Identify which cell holds the provided text, then report its [X, Y] central coordinate. 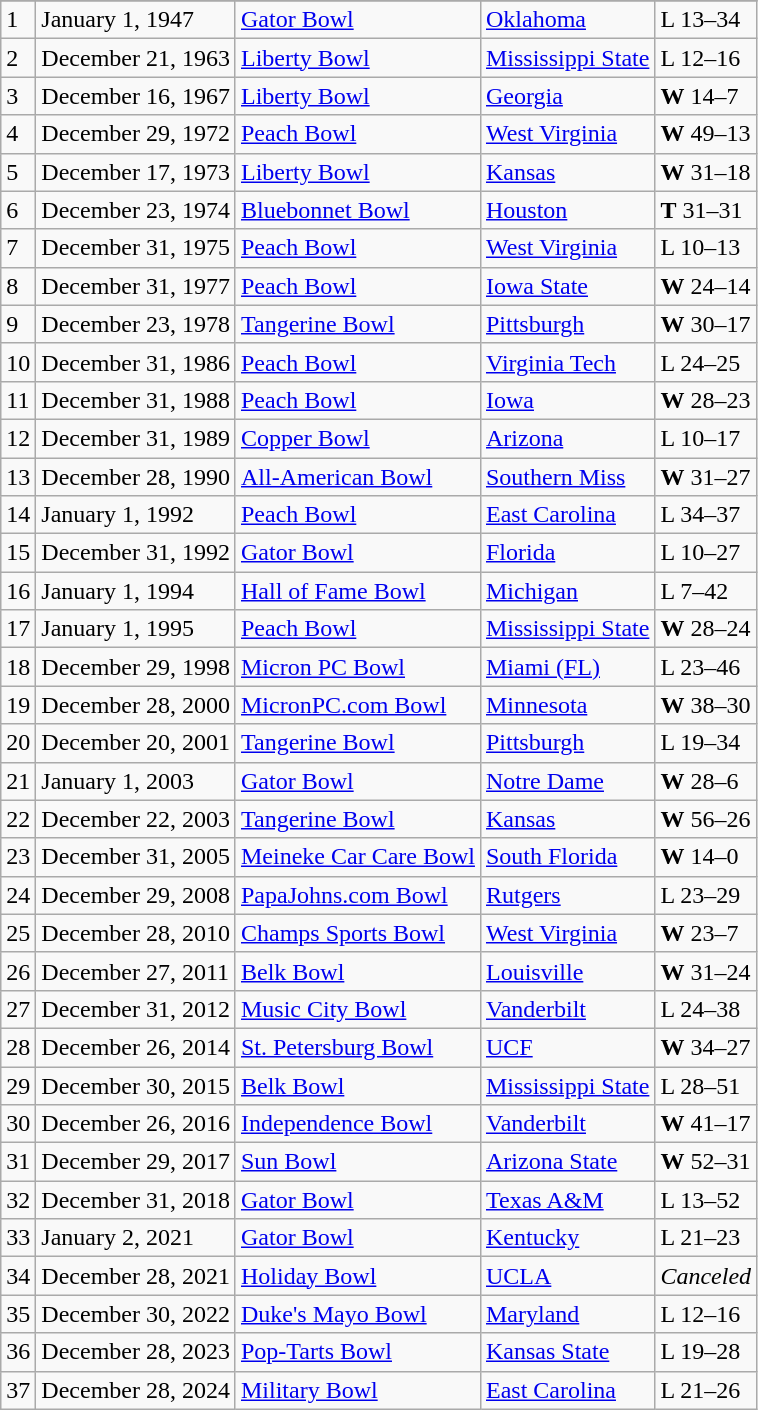
30 [18, 1124]
December 21, 1963 [136, 58]
17 [18, 629]
10 [18, 362]
W 14–7 [706, 96]
December 30, 2015 [136, 1085]
W 34–27 [706, 1047]
W 28–23 [706, 400]
Michigan [567, 591]
Texas A&M [567, 1200]
20 [18, 743]
Louisville [567, 971]
Oklahoma [567, 20]
December 29, 2008 [136, 895]
January 1, 1947 [136, 20]
Maryland [567, 1314]
28 [18, 1047]
December 22, 2003 [136, 819]
December 29, 1998 [136, 667]
W 31–27 [706, 477]
December 28, 2023 [136, 1352]
December 31, 1988 [136, 400]
Virginia Tech [567, 362]
37 [18, 1390]
2 [18, 58]
6 [18, 210]
January 2, 2021 [136, 1238]
December 31, 1992 [136, 553]
December 28, 2024 [136, 1390]
27 [18, 1009]
29 [18, 1085]
Notre Dame [567, 781]
Houston [567, 210]
Canceled [706, 1276]
25 [18, 933]
W 49–13 [706, 134]
W 30–17 [706, 324]
Sun Bowl [358, 1162]
Southern Miss [567, 477]
15 [18, 553]
9 [18, 324]
December 23, 1978 [136, 324]
W 31–18 [706, 172]
L 19–34 [706, 743]
January 1, 1992 [136, 515]
Holiday Bowl [358, 1276]
December 17, 1973 [136, 172]
Arizona [567, 438]
Iowa [567, 400]
24 [18, 895]
33 [18, 1238]
December 29, 2017 [136, 1162]
Champs Sports Bowl [358, 933]
December 27, 2011 [136, 971]
Military Bowl [358, 1390]
W 31–24 [706, 971]
PapaJohns.com Bowl [358, 895]
L 10–13 [706, 248]
Duke's Mayo Bowl [358, 1314]
L 13–52 [706, 1200]
5 [18, 172]
Micron PC Bowl [358, 667]
21 [18, 781]
December 26, 2014 [136, 1047]
Music City Bowl [358, 1009]
Bluebonnet Bowl [358, 210]
W 14–0 [706, 857]
Minnesota [567, 705]
Pop-Tarts Bowl [358, 1352]
January 1, 1994 [136, 591]
December 16, 1967 [136, 96]
December 31, 2018 [136, 1200]
12 [18, 438]
December 28, 2021 [136, 1276]
W 38–30 [706, 705]
W 23–7 [706, 933]
36 [18, 1352]
L 13–34 [706, 20]
South Florida [567, 857]
L 21–26 [706, 1390]
3 [18, 96]
Rutgers [567, 895]
December 31, 1989 [136, 438]
L 10–27 [706, 553]
December 31, 1986 [136, 362]
11 [18, 400]
December 28, 2010 [136, 933]
Hall of Fame Bowl [358, 591]
L 28–51 [706, 1085]
Kentucky [567, 1238]
L 24–25 [706, 362]
L 23–46 [706, 667]
35 [18, 1314]
December 31, 1975 [136, 248]
W 52–31 [706, 1162]
L 7–42 [706, 591]
T 31–31 [706, 210]
L 23–29 [706, 895]
W 56–26 [706, 819]
December 20, 2001 [136, 743]
7 [18, 248]
L 21–23 [706, 1238]
UCF [567, 1047]
Arizona State [567, 1162]
W 41–17 [706, 1124]
December 28, 2000 [136, 705]
December 31, 2012 [136, 1009]
Georgia [567, 96]
13 [18, 477]
January 1, 1995 [136, 629]
St. Petersburg Bowl [358, 1047]
W 28–6 [706, 781]
UCLA [567, 1276]
Copper Bowl [358, 438]
All-American Bowl [358, 477]
14 [18, 515]
Iowa State [567, 286]
32 [18, 1200]
L 19–28 [706, 1352]
December 26, 2016 [136, 1124]
L 24–38 [706, 1009]
18 [18, 667]
8 [18, 286]
L 10–17 [706, 438]
December 30, 2022 [136, 1314]
December 23, 1974 [136, 210]
26 [18, 971]
W 24–14 [706, 286]
1 [18, 20]
22 [18, 819]
Kansas State [567, 1352]
34 [18, 1276]
December 31, 1977 [136, 286]
L 34–37 [706, 515]
Independence Bowl [358, 1124]
19 [18, 705]
December 31, 2005 [136, 857]
January 1, 2003 [136, 781]
December 28, 1990 [136, 477]
23 [18, 857]
W 28–24 [706, 629]
31 [18, 1162]
4 [18, 134]
MicronPC.com Bowl [358, 705]
December 29, 1972 [136, 134]
Miami (FL) [567, 667]
Florida [567, 553]
16 [18, 591]
Meineke Car Care Bowl [358, 857]
